Pinpoint the cell where the given text exists, returning its [X, Y] midpoint coordinate. 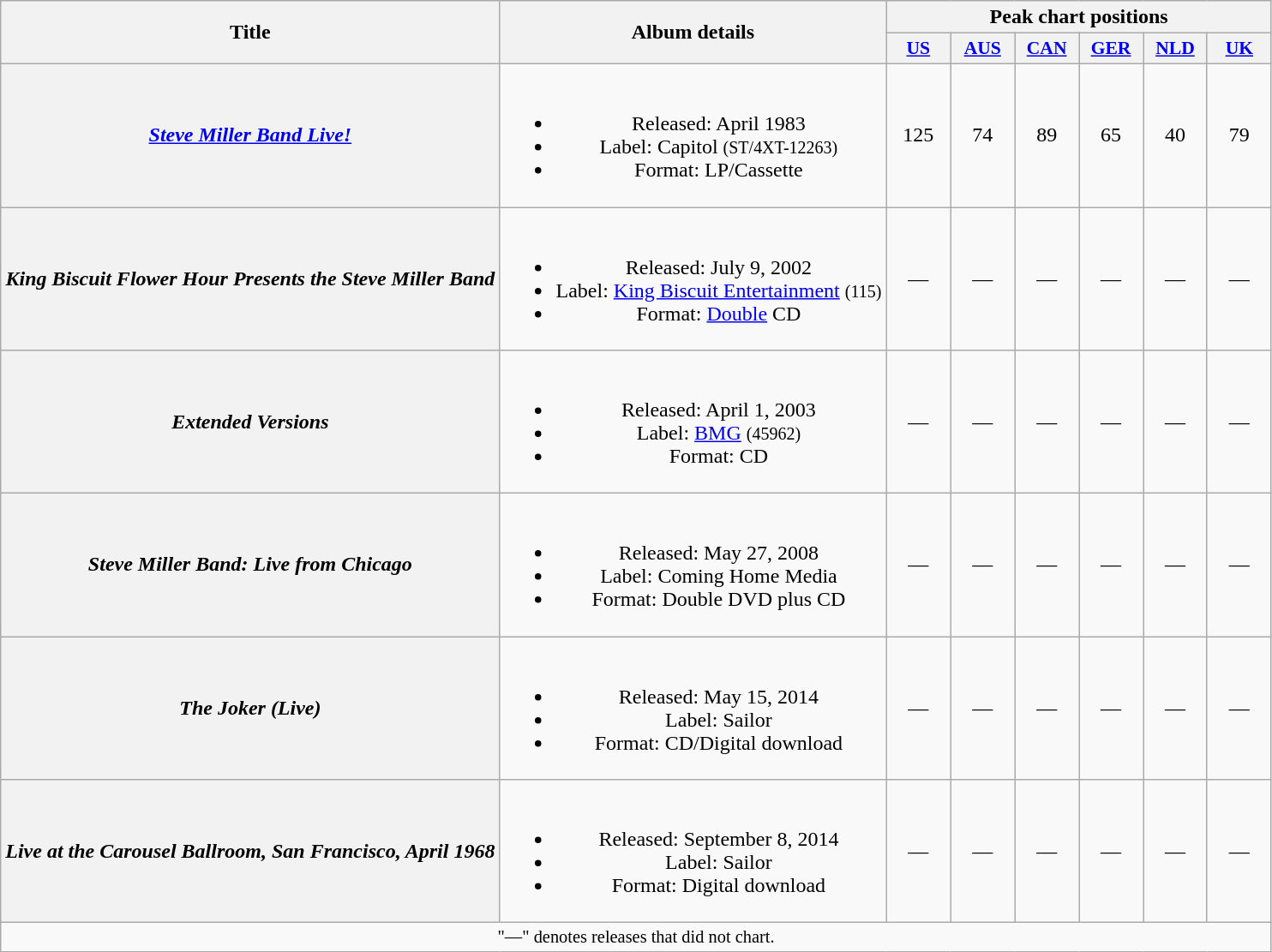
UK [1239, 49]
Extended Versions [250, 422]
Released: April 1, 2003Label: BMG (45962)Format: CD [693, 422]
Steve Miller Band: Live from Chicago [250, 566]
NLD [1176, 49]
The Joker (Live) [250, 708]
CAN [1047, 49]
Live at the Carousel Ballroom, San Francisco, April 1968 [250, 852]
79 [1239, 135]
US [919, 49]
74 [982, 135]
Album details [693, 33]
Peak chart positions [1078, 17]
89 [1047, 135]
65 [1111, 135]
Title [250, 33]
Released: May 15, 2014Label: SailorFormat: CD/Digital download [693, 708]
Steve Miller Band Live! [250, 135]
Released: April 1983Label: Capitol (ST/4XT-12263)Format: LP/Cassette [693, 135]
"—" denotes releases that did not chart. [636, 937]
125 [919, 135]
AUS [982, 49]
Released: May 27, 2008Label: Coming Home MediaFormat: Double DVD plus CD [693, 566]
40 [1176, 135]
GER [1111, 49]
Released: July 9, 2002Label: King Biscuit Entertainment (115)Format: Double CD [693, 279]
King Biscuit Flower Hour Presents the Steve Miller Band [250, 279]
Released: September 8, 2014Label: SailorFormat: Digital download [693, 852]
